Scan for the cell matching the given text and deliver its (X, Y) coordinate at center. 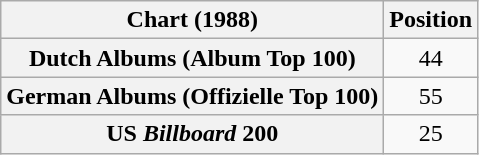
Position (431, 20)
US Billboard 200 (192, 134)
44 (431, 58)
Chart (1988) (192, 20)
55 (431, 96)
25 (431, 134)
Dutch Albums (Album Top 100) (192, 58)
German Albums (Offizielle Top 100) (192, 96)
